Extract the (x, y) coordinate from the center of the cell holding the provided text.  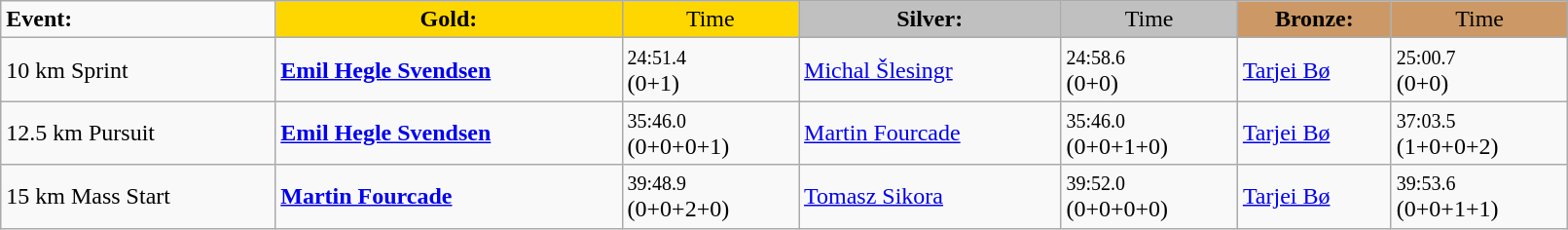
Event: (138, 19)
39:48.9(0+0+2+0) (711, 197)
25:00.7(0+0) (1479, 70)
12.5 km Pursuit (138, 133)
39:53.6(0+0+1+1) (1479, 197)
37:03.5(1+0+0+2) (1479, 133)
35:46.0(0+0+0+1) (711, 133)
Silver: (930, 19)
35:46.0(0+0+1+0) (1149, 133)
24:51.4(0+1) (711, 70)
Bronze: (1314, 19)
Michal Šlesingr (930, 70)
10 km Sprint (138, 70)
Tomasz Sikora (930, 197)
24:58.6(0+0) (1149, 70)
15 km Mass Start (138, 197)
39:52.0(0+0+0+0) (1149, 197)
Gold: (449, 19)
